Search for the cell housing the specified text and yield its (X, Y) center coordinate. 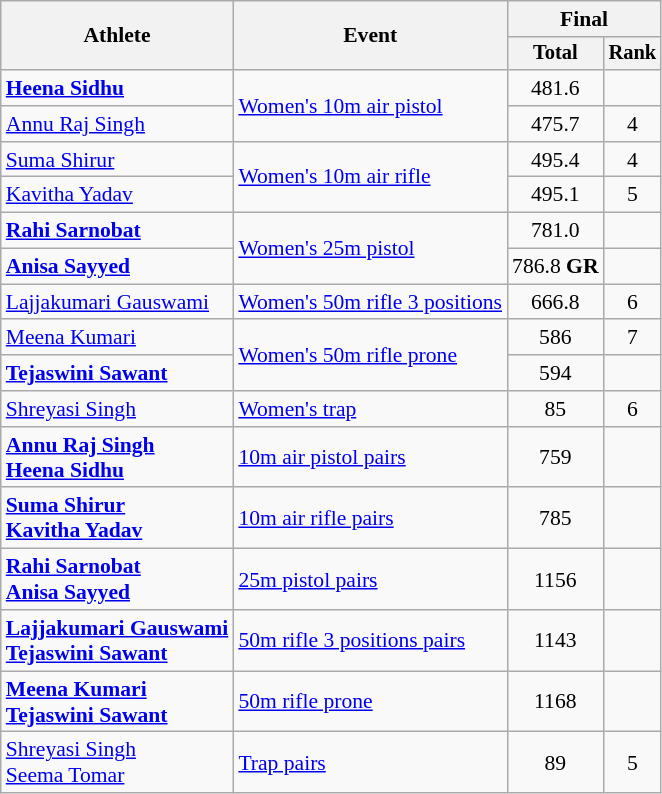
85 (555, 409)
475.7 (555, 124)
594 (555, 373)
Women's 10m air rifle (370, 178)
Suma Shirur (118, 160)
Women's 50m rifle 3 positions (370, 302)
Lajjakumari GauswamiTejaswini Sawant (118, 640)
Meena Kumari (118, 338)
495.1 (555, 195)
Women's trap (370, 409)
Women's 25m pistol (370, 248)
7 (633, 338)
10m air rifle pairs (370, 518)
Annu Raj Singh (118, 124)
1143 (555, 640)
Rahi SarnobatAnisa Sayyed (118, 580)
Tejaswini Sawant (118, 373)
Shreyasi Singh (118, 409)
759 (555, 458)
Kavitha Yadav (118, 195)
Annu Raj SinghHeena Sidhu (118, 458)
Women's 50m rifle prone (370, 356)
89 (555, 762)
Meena KumariTejaswini Sawant (118, 702)
781.0 (555, 231)
1168 (555, 702)
10m air pistol pairs (370, 458)
Shreyasi SinghSeema Tomar (118, 762)
Lajjakumari Gauswami (118, 302)
785 (555, 518)
Suma ShirurKavitha Yadav (118, 518)
666.8 (555, 302)
495.4 (555, 160)
Event (370, 36)
Rank (633, 54)
1156 (555, 580)
586 (555, 338)
Rahi Sarnobat (118, 231)
Heena Sidhu (118, 88)
481.6 (555, 88)
Women's 10m air pistol (370, 106)
25m pistol pairs (370, 580)
Athlete (118, 36)
Trap pairs (370, 762)
50m rifle 3 positions pairs (370, 640)
Total (555, 54)
786.8 GR (555, 267)
50m rifle prone (370, 702)
Anisa Sayyed (118, 267)
Final (584, 19)
